Identify which cell holds the provided text, then report its [x, y] central coordinate. 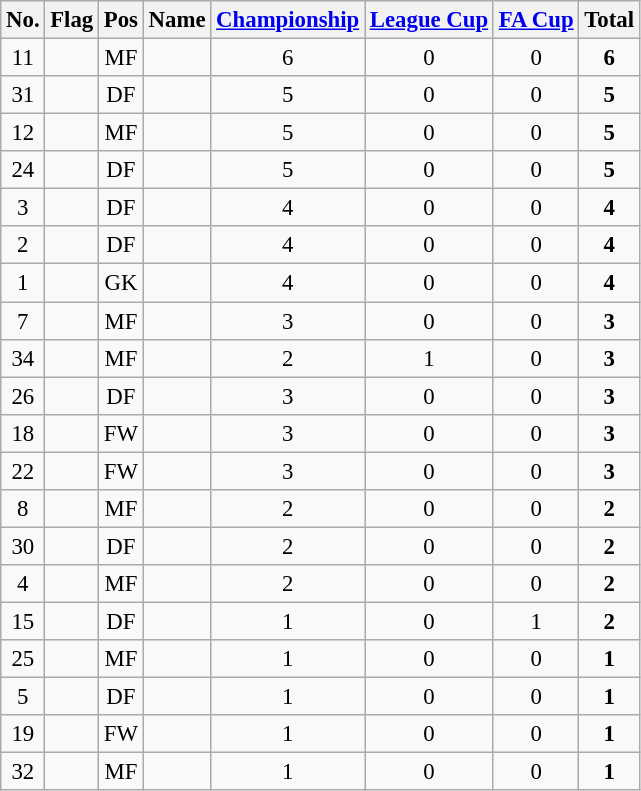
31 [23, 95]
32 [23, 772]
26 [23, 396]
FA Cup [536, 20]
25 [23, 659]
Name [177, 20]
No. [23, 20]
22 [23, 471]
18 [23, 433]
30 [23, 546]
League Cup [428, 20]
Pos [122, 20]
24 [23, 170]
11 [23, 58]
19 [23, 734]
12 [23, 133]
7 [23, 321]
15 [23, 621]
34 [23, 358]
Flag [72, 20]
Championship [288, 20]
Total [609, 20]
GK [122, 283]
8 [23, 509]
